Detect which cell encompasses the target text, then output its (X, Y) center coordinate. 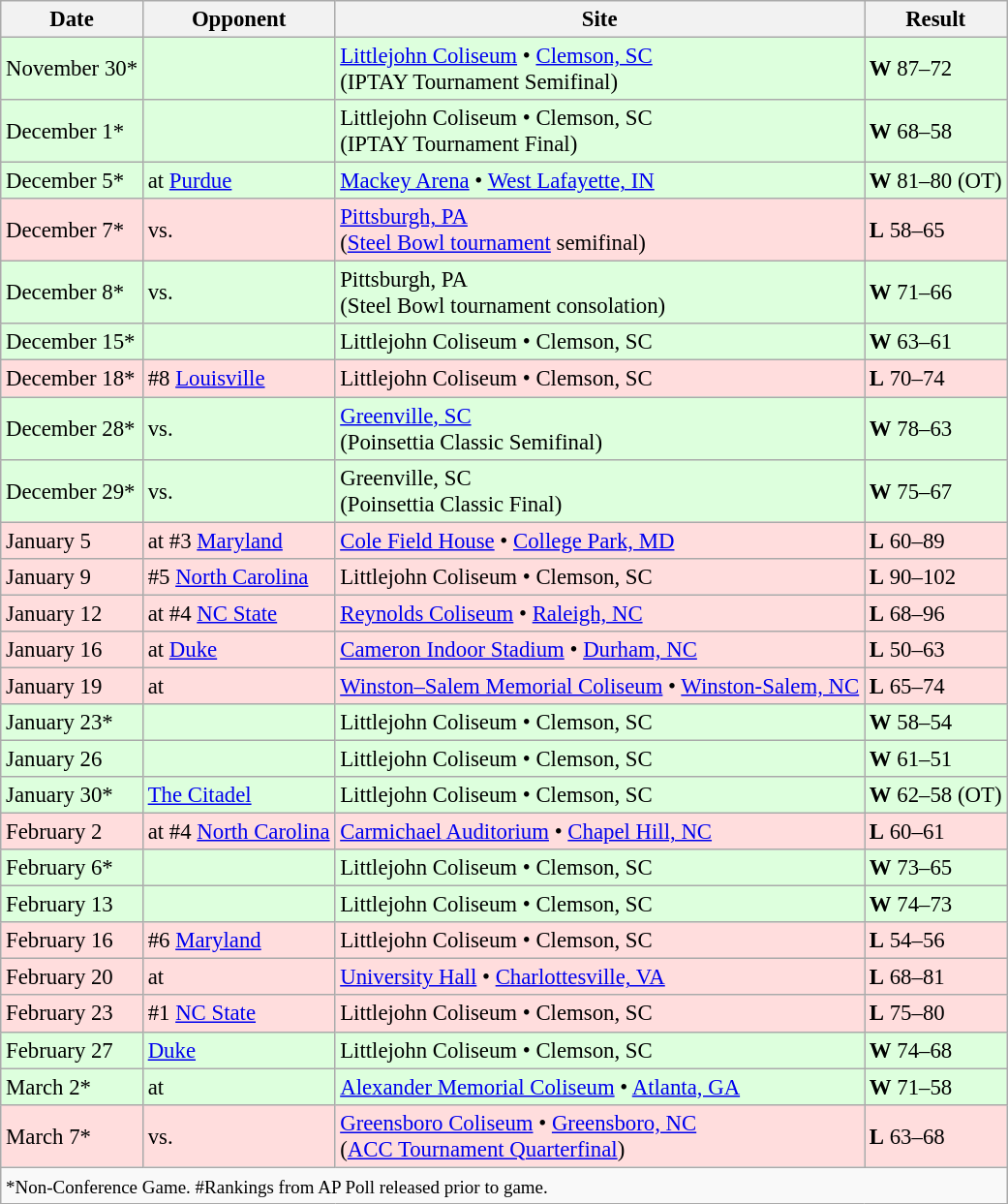
Pittsburgh, PA(Steel Bowl tournament consolation) (600, 293)
L 68–96 (935, 613)
December 29* (72, 490)
February 6* (72, 868)
W 87–72 (935, 70)
December 7* (72, 231)
Winston–Salem Memorial Coliseum • Winston-Salem, NC (600, 686)
L 63–68 (935, 1135)
December 15* (72, 342)
December 18* (72, 379)
January 5 (72, 540)
L 68–81 (935, 977)
W 78–63 (935, 428)
December 28* (72, 428)
W 61–51 (935, 758)
at #4 North Carolina (238, 832)
Littlejohn Coliseum • Clemson, SC(IPTAY Tournament Final) (600, 132)
Cameron Indoor Stadium • Durham, NC (600, 650)
January 26 (72, 758)
University Hall • Charlottesville, VA (600, 977)
March 7* (72, 1135)
at Duke (238, 650)
W 71–58 (935, 1087)
L 58–65 (935, 231)
W 71–66 (935, 293)
L 60–89 (935, 540)
January 30* (72, 795)
at Purdue (238, 181)
Littlejohn Coliseum • Clemson, SC(IPTAY Tournament Semifinal) (600, 70)
Result (935, 19)
February 23 (72, 1014)
Mackey Arena • West Lafayette, IN (600, 181)
February 20 (72, 977)
January 23* (72, 723)
Alexander Memorial Coliseum • Atlanta, GA (600, 1087)
W 63–61 (935, 342)
February 27 (72, 1050)
Carmichael Auditorium • Chapel Hill, NC (600, 832)
Site (600, 19)
January 16 (72, 650)
W 75–67 (935, 490)
March 2* (72, 1087)
December 1* (72, 132)
L 50–63 (935, 650)
L 90–102 (935, 576)
at #3 Maryland (238, 540)
W 73–65 (935, 868)
January 9 (72, 576)
W 74–73 (935, 905)
W 68–58 (935, 132)
L 70–74 (935, 379)
January 12 (72, 613)
December 8* (72, 293)
Greenville, SC(Poinsettia Classic Semifinal) (600, 428)
L 65–74 (935, 686)
Reynolds Coliseum • Raleigh, NC (600, 613)
February 2 (72, 832)
L 75–80 (935, 1014)
February 16 (72, 941)
Cole Field House • College Park, MD (600, 540)
L 60–61 (935, 832)
*Non-Conference Game. #Rankings from AP Poll released prior to game. (504, 1186)
W 74–68 (935, 1050)
Duke (238, 1050)
Date (72, 19)
#5 North Carolina (238, 576)
January 19 (72, 686)
November 30* (72, 70)
Greenville, SC(Poinsettia Classic Final) (600, 490)
W 81–80 (OT) (935, 181)
#6 Maryland (238, 941)
at #4 NC State (238, 613)
W 58–54 (935, 723)
December 5* (72, 181)
February 13 (72, 905)
The Citadel (238, 795)
Greensboro Coliseum • Greensboro, NC(ACC Tournament Quarterfinal) (600, 1135)
Pittsburgh, PA(Steel Bowl tournament semifinal) (600, 231)
#8 Louisville (238, 379)
L 54–56 (935, 941)
#1 NC State (238, 1014)
Opponent (238, 19)
W 62–58 (OT) (935, 795)
